Provide the [X, Y] coordinate of the cell's center where the given text is located.  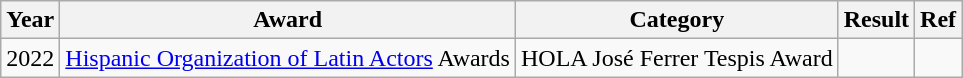
Ref [938, 20]
Category [676, 20]
Year [30, 20]
HOLA José Ferrer Tespis Award [676, 58]
Result [876, 20]
Award [288, 20]
Hispanic Organization of Latin Actors Awards [288, 58]
2022 [30, 58]
